Locate the cell with the specified text and output its [x, y] center coordinate. 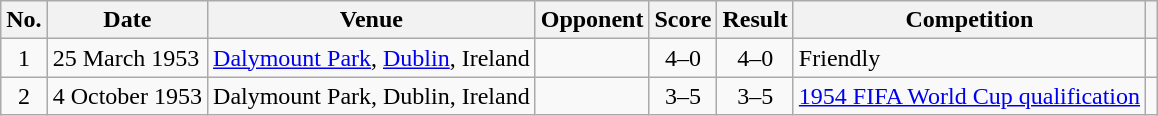
1954 FIFA World Cup qualification [969, 96]
25 March 1953 [127, 58]
4 October 1953 [127, 96]
Friendly [969, 58]
Venue [372, 20]
1 [24, 58]
Score [683, 20]
Competition [969, 20]
Date [127, 20]
No. [24, 20]
Result [755, 20]
2 [24, 96]
Opponent [592, 20]
